Provide the (X, Y) coordinate of the cell's center where the given text is located.  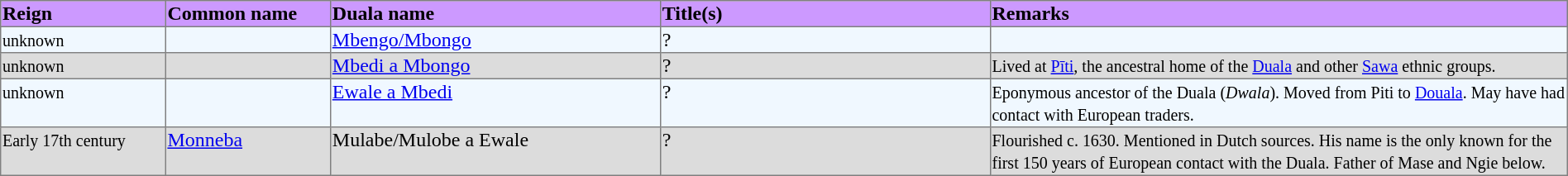
Early 17th century (83, 151)
Lived at Pīti, the ancestral home of the Duala and other Sawa ethnic groups. (1279, 66)
Reign (83, 14)
Common name (248, 14)
Ewale a Mbedi (496, 102)
Eponymous ancestor of the Duala (Dwala). Moved from Piti to Douala. May have had contact with European traders. (1279, 102)
Duala name (496, 14)
Remarks (1279, 14)
Mbedi a Mbongo (496, 66)
Mbengo/Mbongo (496, 40)
Monneba (248, 151)
Title(s) (825, 14)
Mulabe/Mulobe a Ewale (496, 151)
